Extract the [X, Y] coordinate from the center of the cell holding the provided text.  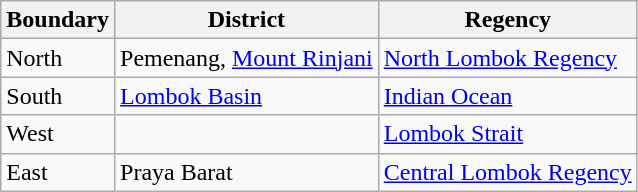
Lombok Strait [508, 134]
North [58, 58]
West [58, 134]
South [58, 96]
Boundary [58, 20]
Regency [508, 20]
Lombok Basin [247, 96]
District [247, 20]
Indian Ocean [508, 96]
East [58, 172]
Pemenang, Mount Rinjani [247, 58]
North Lombok Regency [508, 58]
Central Lombok Regency [508, 172]
Praya Barat [247, 172]
